Return (X, Y) of the center of cell containing provided text 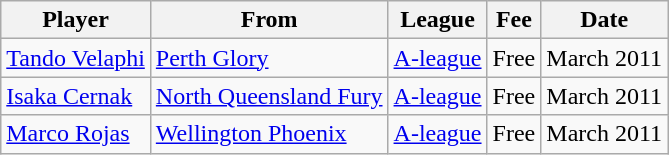
Date (604, 20)
League (438, 20)
From (269, 20)
Tando Velaphi (76, 58)
Player (76, 20)
Perth Glory (269, 58)
Wellington Phoenix (269, 134)
Isaka Cernak (76, 96)
Fee (514, 20)
Marco Rojas (76, 134)
North Queensland Fury (269, 96)
